Output the [x, y] coordinate of the center of the cell containing the given text.  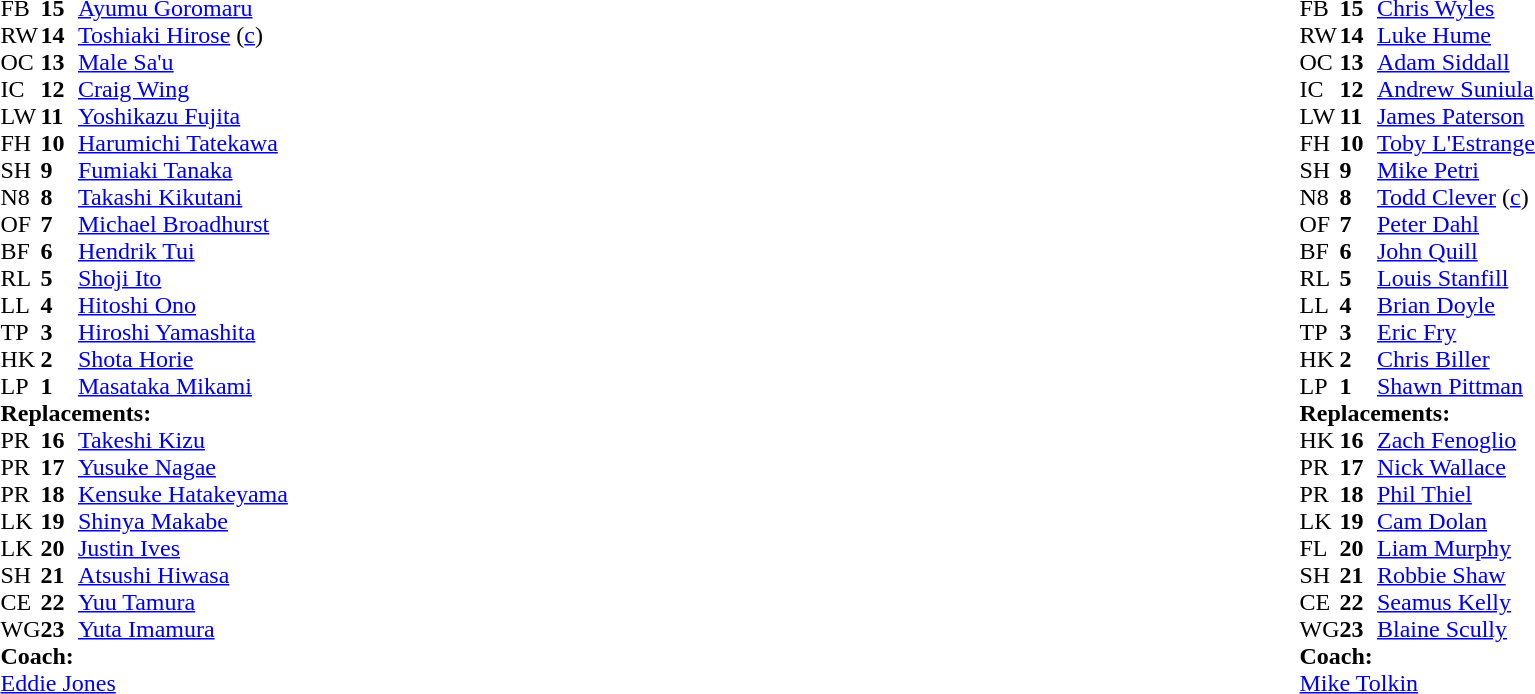
Male Sa'u [183, 62]
Harumichi Tatekawa [183, 144]
Mike Petri [1456, 170]
Andrew Suniula [1456, 90]
Adam Siddall [1456, 62]
Michael Broadhurst [183, 224]
Luke Hume [1456, 36]
Kensuke Hatakeyama [183, 494]
Hendrik Tui [183, 252]
Robbie Shaw [1456, 576]
Blaine Scully [1456, 630]
Toby L'Estrange [1456, 144]
Phil Thiel [1456, 494]
Hiroshi Yamashita [183, 332]
Chris Biller [1456, 360]
Craig Wing [183, 90]
Liam Murphy [1456, 548]
Shota Horie [183, 360]
Louis Stanfill [1456, 278]
FL [1320, 548]
Cam Dolan [1456, 522]
Shoji Ito [183, 278]
Eric Fry [1456, 332]
Hitoshi Ono [183, 306]
Nick Wallace [1456, 468]
Yoshikazu Fujita [183, 116]
Yuu Tamura [183, 602]
Todd Clever (c) [1456, 198]
Shinya Makabe [183, 522]
James Paterson [1456, 116]
Masataka Mikami [183, 386]
Shawn Pittman [1456, 386]
Seamus Kelly [1456, 602]
Yusuke Nagae [183, 468]
Takeshi Kizu [183, 440]
Yuta Imamura [183, 630]
Toshiaki Hirose (c) [183, 36]
Justin Ives [183, 548]
Fumiaki Tanaka [183, 170]
Peter Dahl [1456, 224]
Takashi Kikutani [183, 198]
Atsushi Hiwasa [183, 576]
John Quill [1456, 252]
Zach Fenoglio [1456, 440]
Brian Doyle [1456, 306]
